For the text-containing cell, return its midpoint in [x, y] coordinate format. 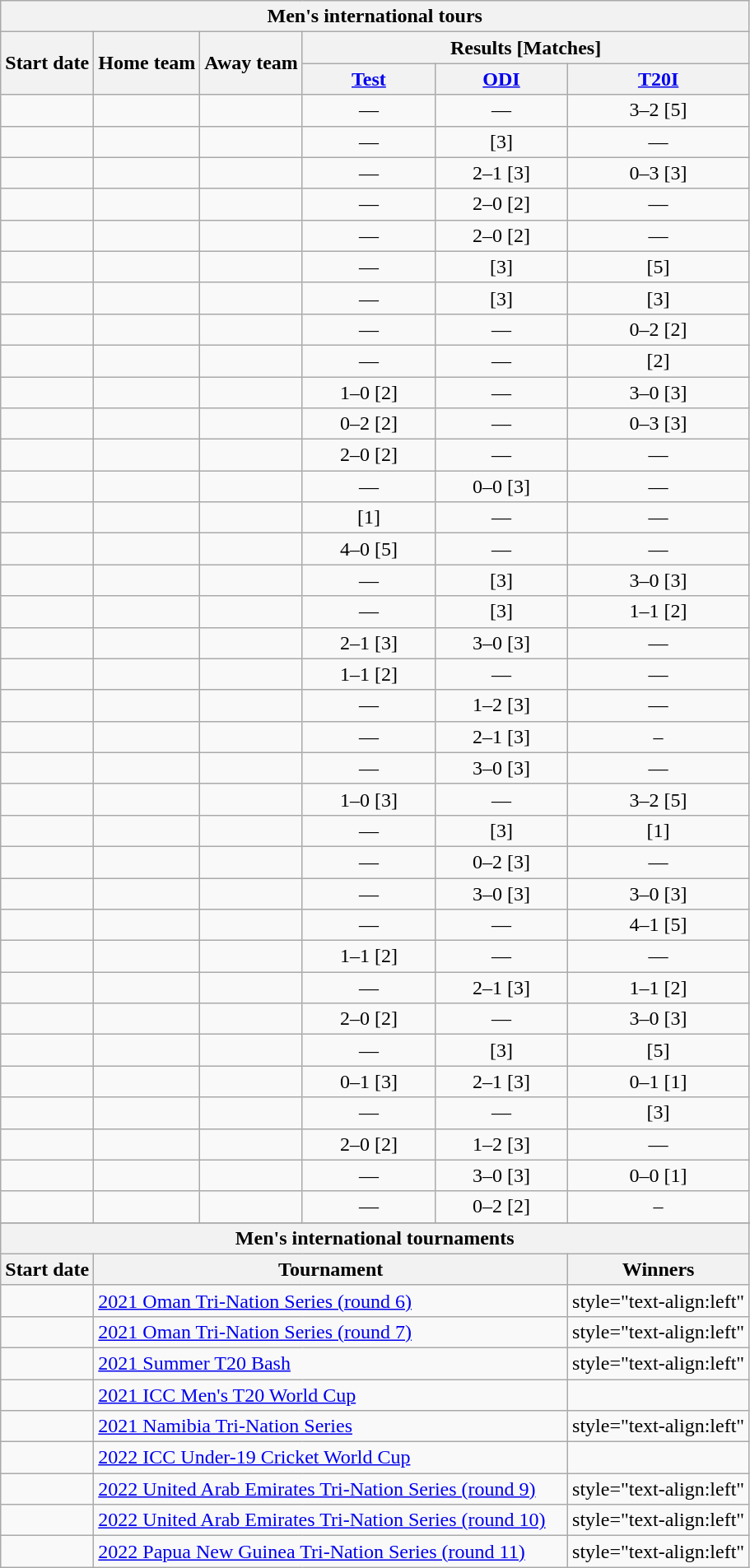
Home team [147, 63]
Test [369, 79]
T20I [659, 79]
Men's international tours [375, 16]
1–0 [3] [369, 799]
[2] [659, 361]
Tournament [331, 1269]
Winners [659, 1269]
ODI [501, 79]
0–1 [1] [659, 1082]
4–1 [5] [659, 925]
0–0 [1] [659, 1175]
Results [Matches] [525, 48]
4–0 [5] [369, 549]
Men's international tournaments [375, 1238]
0–0 [3] [501, 486]
2021 Namibia Tri-Nation Series [331, 1426]
2022 ICC Under-19 Cricket World Cup [331, 1458]
2022 United Arab Emirates Tri-Nation Series (round 10) [331, 1520]
2022 United Arab Emirates Tri-Nation Series (round 9) [331, 1489]
2021 Oman Tri-Nation Series (round 6) [331, 1300]
2021 Oman Tri-Nation Series (round 7) [331, 1332]
2021 ICC Men's T20 World Cup [331, 1395]
1–0 [2] [369, 393]
2022 Papua New Guinea Tri-Nation Series (round 11) [331, 1552]
Away team [252, 63]
0–2 [3] [501, 862]
0–1 [3] [369, 1082]
2021 Summer T20 Bash [331, 1363]
